Locate the cell with the specified text and output its [X, Y] center coordinate. 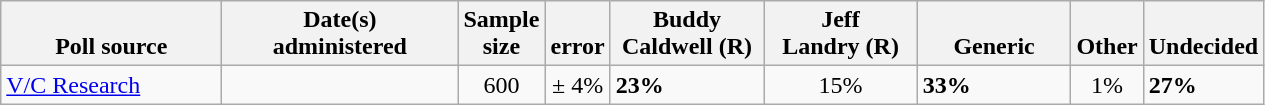
V/C Research [112, 85]
Generic [994, 34]
Date(s)administered [340, 34]
BuddyCaldwell (R) [687, 34]
error [578, 34]
± 4% [578, 85]
Samplesize [502, 34]
600 [502, 85]
1% [1107, 85]
23% [687, 85]
33% [994, 85]
27% [1203, 85]
15% [841, 85]
Poll source [112, 34]
Other [1107, 34]
JeffLandry (R) [841, 34]
Undecided [1203, 34]
